Return the [X, Y] coordinate for the center point of the cell that contains the specified text.  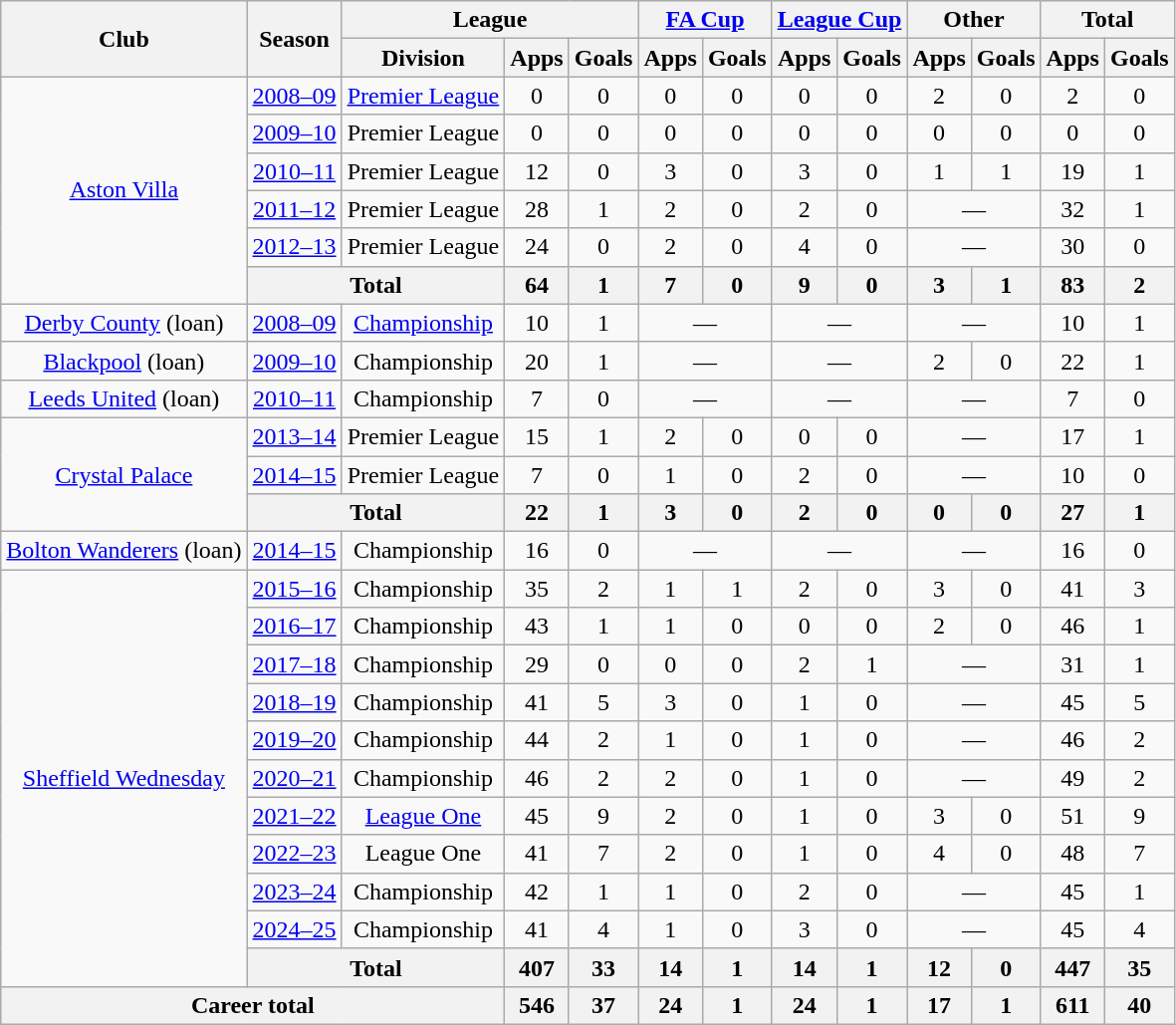
2016–17 [295, 627]
83 [1072, 285]
Sheffield Wednesday [123, 779]
Club [123, 39]
32 [1072, 209]
51 [1072, 816]
Division [423, 58]
2021–22 [295, 816]
44 [537, 740]
37 [603, 1005]
2017–18 [295, 664]
2018–19 [295, 702]
Derby County (loan) [123, 323]
2022–23 [295, 854]
43 [537, 627]
31 [1072, 664]
Blackpool (loan) [123, 361]
2011–12 [295, 209]
Career total [253, 1005]
Bolton Wanderers (loan) [123, 551]
FA Cup [705, 20]
19 [1072, 171]
Leeds United (loan) [123, 398]
2023–24 [295, 892]
Other [974, 20]
447 [1072, 967]
40 [1139, 1005]
27 [1072, 513]
2013–14 [295, 436]
20 [537, 361]
2012–13 [295, 247]
30 [1072, 247]
2024–25 [295, 929]
2020–21 [295, 778]
42 [537, 892]
29 [537, 664]
League Cup [839, 20]
2015–16 [295, 589]
2019–20 [295, 740]
611 [1072, 1005]
407 [537, 967]
Aston Villa [123, 190]
15 [537, 436]
64 [537, 285]
48 [1072, 854]
Crystal Palace [123, 474]
33 [603, 967]
League [490, 20]
28 [537, 209]
49 [1072, 778]
Season [295, 39]
546 [537, 1005]
